Scan for the cell matching the given text and deliver its [x, y] coordinate at center. 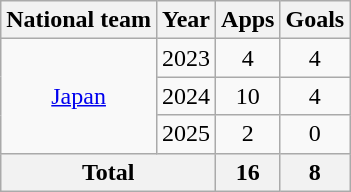
Apps [248, 20]
0 [315, 134]
Goals [315, 20]
8 [315, 172]
2025 [186, 134]
National team [79, 20]
2 [248, 134]
2024 [186, 96]
2023 [186, 58]
Total [108, 172]
16 [248, 172]
Year [186, 20]
10 [248, 96]
Japan [79, 96]
